Identify which cell holds the provided text, then report its [X, Y] central coordinate. 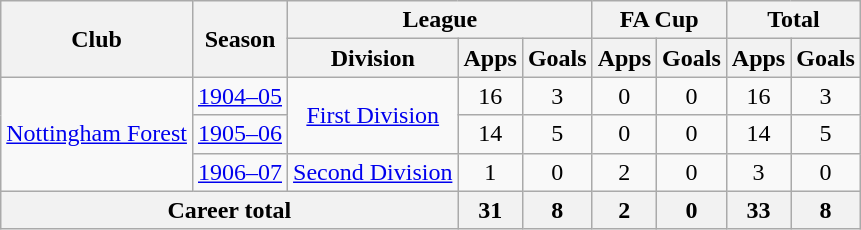
Total [793, 20]
Division [373, 58]
Club [97, 39]
Nottingham Forest [97, 134]
1905–06 [240, 134]
Season [240, 39]
1906–07 [240, 172]
31 [490, 210]
First Division [373, 115]
Career total [230, 210]
League [440, 20]
1904–05 [240, 96]
1 [490, 172]
Second Division [373, 172]
33 [758, 210]
FA Cup [659, 20]
